Search for the cell housing the specified text and yield its (X, Y) center coordinate. 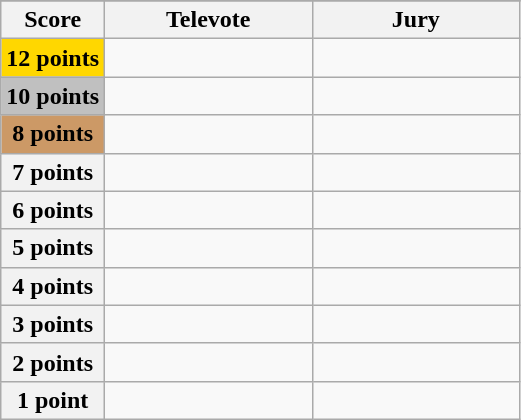
Jury (416, 20)
7 points (53, 172)
5 points (53, 248)
8 points (53, 134)
6 points (53, 210)
2 points (53, 362)
3 points (53, 324)
Televote (209, 20)
10 points (53, 96)
Score (53, 20)
1 point (53, 400)
4 points (53, 286)
12 points (53, 58)
